From the cell containing the given text, extract its center point as (x, y) coordinate. 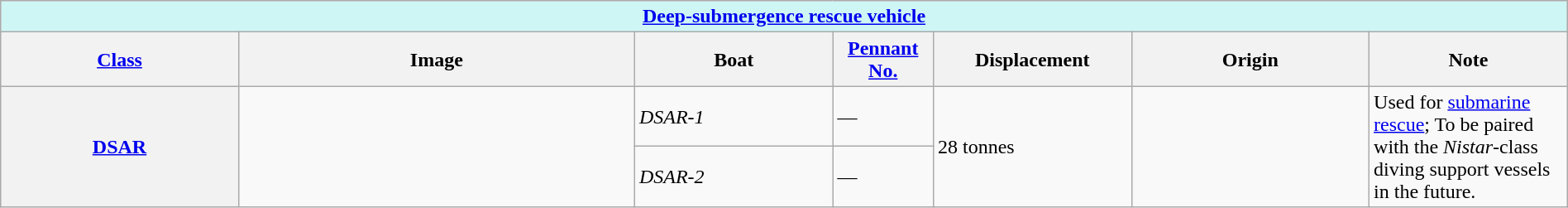
Pennant No. (883, 60)
Origin (1250, 60)
Class (119, 60)
DSAR (119, 147)
DSAR-2 (734, 177)
Deep-submergence rescue vehicle (784, 17)
Note (1469, 60)
DSAR-1 (734, 116)
Used for submarine rescue; To be paired with the Nistar-class diving support vessels in the future. (1469, 147)
Displacement (1032, 60)
Image (437, 60)
28 tonnes (1032, 147)
Boat (734, 60)
